Return [X, Y] of the center of cell containing provided text 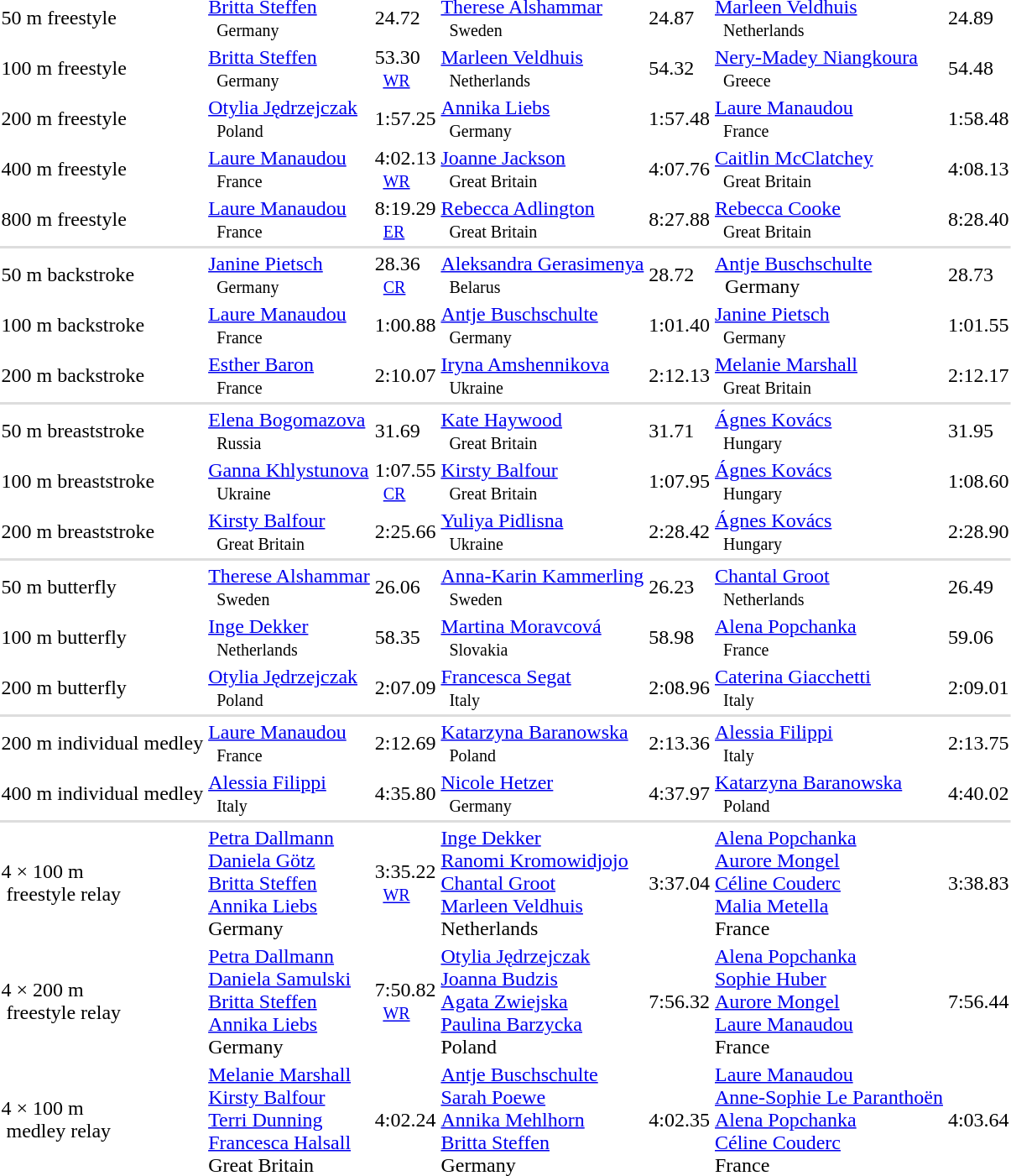
2:07.09 [405, 688]
1:07.95 [680, 482]
1:57.25 [405, 119]
2:12.13 [680, 376]
200 m backstroke [102, 376]
2:28.42 [680, 532]
1:57.48 [680, 119]
400 m freestyle [102, 170]
100 m butterfly [102, 638]
Britta Steffen Germany [289, 69]
200 m butterfly [102, 688]
7:56.44 [978, 1001]
4:07.76 [680, 170]
Chantal Groot Netherlands [829, 588]
Inge Dekker Netherlands [289, 638]
Rebecca Cooke Great Britain [829, 220]
3:37.04 [680, 883]
Esther Baron France [289, 376]
200 m freestyle [102, 119]
28.72 [680, 275]
4 × 100 m freestyle relay [102, 883]
100 m backstroke [102, 326]
2:12.69 [405, 744]
53.30 WR [405, 69]
100 m breaststroke [102, 482]
1:01.55 [978, 326]
Kate Haywood Great Britain [542, 431]
58.98 [680, 638]
4:35.80 [405, 794]
1:01.40 [680, 326]
Annika Liebs Germany [542, 119]
Otylia JędrzejczakJoanna BudzisAgata ZwiejskaPaulina Barzycka Poland [542, 1001]
4:02.13 WR [405, 170]
2:25.66 [405, 532]
4:37.97 [680, 794]
31.71 [680, 431]
200 m breaststroke [102, 532]
2:09.01 [978, 688]
Nicole Hetzer Germany [542, 794]
1:58.48 [978, 119]
800 m freestyle [102, 220]
Petra DallmannDaniela SamulskiBritta SteffenAnnika Liebs Germany [289, 1001]
Nery-Madey Niangkoura Greece [829, 69]
50 m butterfly [102, 588]
2:12.17 [978, 376]
Marleen Veldhuis Netherlands [542, 69]
7:56.32 [680, 1001]
28.73 [978, 275]
3:38.83 [978, 883]
2:13.36 [680, 744]
Elena Bogomazova Russia [289, 431]
Aleksandra Gerasimenya Belarus [542, 275]
8:19.29 ER [405, 220]
1:07.55 CR [405, 482]
31.69 [405, 431]
200 m individual medley [102, 744]
54.48 [978, 69]
1:00.88 [405, 326]
2:08.96 [680, 688]
400 m individual medley [102, 794]
28.36 CR [405, 275]
Alena PopchankaSophie HuberAurore MongelLaure Manaudou France [829, 1001]
Petra DallmannDaniela GötzBritta SteffenAnnika Liebs Germany [289, 883]
Caterina Giacchetti Italy [829, 688]
50 m breaststroke [102, 431]
26.23 [680, 588]
1:08.60 [978, 482]
8:27.88 [680, 220]
2:13.75 [978, 744]
Melanie Marshall Great Britain [829, 376]
Iryna Amshennikova Ukraine [542, 376]
Anna-Karin Kammerling Sweden [542, 588]
4:08.13 [978, 170]
Martina Moravcová Slovakia [542, 638]
2:28.90 [978, 532]
Alena Popchanka France [829, 638]
Caitlin McClatchey Great Britain [829, 170]
7:50.82 WR [405, 1001]
50 m backstroke [102, 275]
58.35 [405, 638]
26.06 [405, 588]
Yuliya Pidlisna Ukraine [542, 532]
Joanne Jackson Great Britain [542, 170]
26.49 [978, 588]
Alena PopchankaAurore MongelCéline CoudercMalia Metella France [829, 883]
4 × 200 m freestyle relay [102, 1001]
Inge DekkerRanomi KromowidjojoChantal GrootMarleen Veldhuis Netherlands [542, 883]
59.06 [978, 638]
Rebecca Adlington Great Britain [542, 220]
Francesca Segat Italy [542, 688]
4:40.02 [978, 794]
Ganna Khlystunova Ukraine [289, 482]
54.32 [680, 69]
2:10.07 [405, 376]
3:35.22 WR [405, 883]
31.95 [978, 431]
100 m freestyle [102, 69]
Therese Alshammar Sweden [289, 588]
8:28.40 [978, 220]
